Capture the cell that displays the provided text and extract its (X, Y) central coordinate. 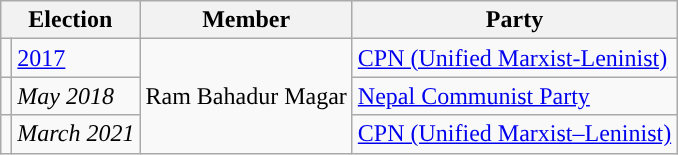
Election (70, 20)
Member (246, 20)
May 2018 (76, 96)
Party (514, 20)
CPN (Unified Marxist-Leninist) (514, 58)
2017 (76, 58)
Ram Bahadur Magar (246, 96)
March 2021 (76, 134)
Nepal Communist Party (514, 96)
CPN (Unified Marxist–Leninist) (514, 134)
